Output the (x, y) coordinate of the center of the cell containing the given text.  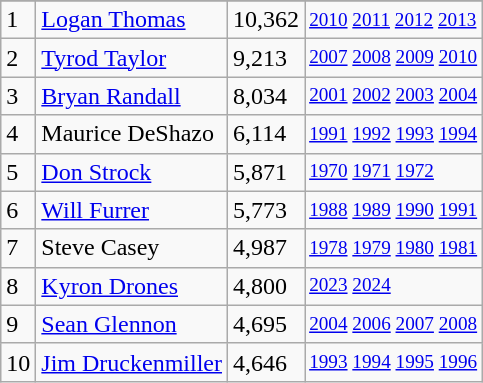
4,695 (266, 324)
2023 2024 (394, 286)
2010 2011 2012 2013 (394, 20)
Tyrod Taylor (132, 58)
4,646 (266, 362)
8 (18, 286)
9 (18, 324)
5,773 (266, 210)
Logan Thomas (132, 20)
9,213 (266, 58)
2007 2008 2009 2010 (394, 58)
2004 2006 2007 2008 (394, 324)
5 (18, 172)
Bryan Randall (132, 96)
7 (18, 248)
10,362 (266, 20)
2001 2002 2003 2004 (394, 96)
Maurice DeShazo (132, 134)
Jim Druckenmiller (132, 362)
5,871 (266, 172)
10 (18, 362)
Steve Casey (132, 248)
Will Furrer (132, 210)
3 (18, 96)
1993 1994 1995 1996 (394, 362)
Don Strock (132, 172)
8,034 (266, 96)
1970 1971 1972 (394, 172)
Kyron Drones (132, 286)
1978 1979 1980 1981 (394, 248)
1 (18, 20)
6 (18, 210)
2 (18, 58)
1991 1992 1993 1994 (394, 134)
4,987 (266, 248)
4 (18, 134)
1988 1989 1990 1991 (394, 210)
6,114 (266, 134)
Sean Glennon (132, 324)
4,800 (266, 286)
